Output the (x, y) coordinate of the center of the cell containing the given text.  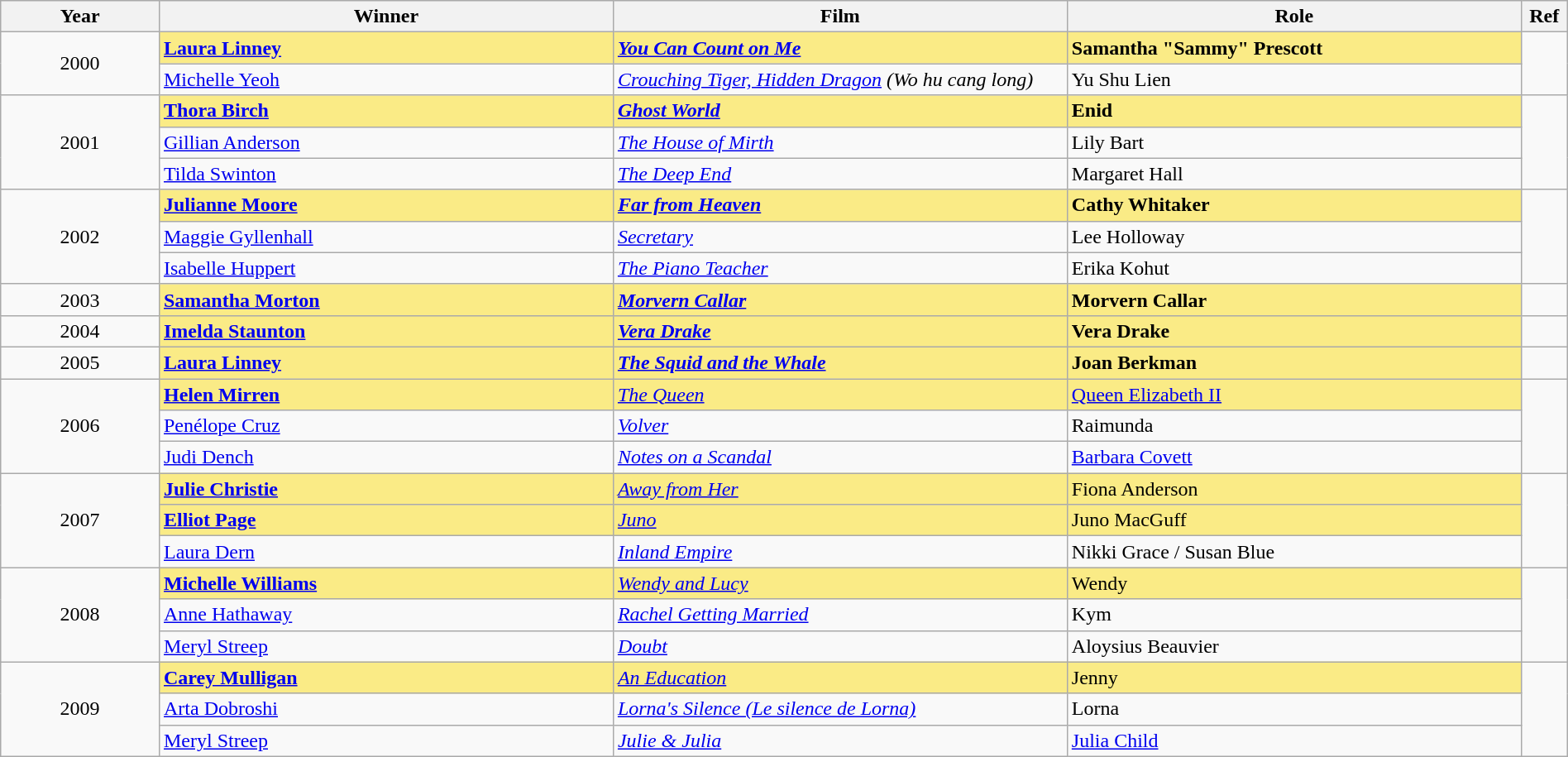
Fiona Anderson (1293, 489)
Winner (385, 17)
An Education (840, 678)
The House of Mirth (840, 142)
Anne Hathaway (385, 615)
Enid (1293, 111)
Samantha Morton (385, 299)
Carey Mulligan (385, 678)
Judi Dench (385, 458)
Maggie Gyllenhall (385, 237)
Kym (1293, 615)
Joan Berkman (1293, 362)
Raimunda (1293, 426)
Away from Her (840, 489)
Julie & Julia (840, 740)
Elliot Page (385, 520)
Juno (840, 520)
2003 (80, 299)
Crouching Tiger, Hidden Dragon (Wo hu cang long) (840, 79)
2005 (80, 362)
Year (80, 17)
Julianne Moore (385, 205)
Erika Kohut (1293, 268)
2008 (80, 615)
2006 (80, 426)
Rachel Getting Married (840, 615)
Michelle Williams (385, 583)
Laura Dern (385, 552)
The Squid and the Whale (840, 362)
Film (840, 17)
Michelle Yeoh (385, 79)
The Deep End (840, 174)
Nikki Grace / Susan Blue (1293, 552)
Inland Empire (840, 552)
2009 (80, 709)
Wendy (1293, 583)
Thora Birch (385, 111)
You Can Count on Me (840, 48)
Queen Elizabeth II (1293, 395)
Lorna's Silence (Le silence de Lorna) (840, 709)
Lily Bart (1293, 142)
Cathy Whitaker (1293, 205)
2001 (80, 142)
Far from Heaven (840, 205)
Julia Child (1293, 740)
Wendy and Lucy (840, 583)
2004 (80, 331)
Ghost World (840, 111)
The Queen (840, 395)
Ref (1544, 17)
Aloysius Beauvier (1293, 646)
Jenny (1293, 678)
Gillian Anderson (385, 142)
Barbara Covett (1293, 458)
Notes on a Scandal (840, 458)
Role (1293, 17)
Margaret Hall (1293, 174)
Isabelle Huppert (385, 268)
2002 (80, 237)
Volver (840, 426)
Lorna (1293, 709)
Helen Mirren (385, 395)
Penélope Cruz (385, 426)
Julie Christie (385, 489)
Doubt (840, 646)
Juno MacGuff (1293, 520)
Lee Holloway (1293, 237)
Tilda Swinton (385, 174)
Arta Dobroshi (385, 709)
Yu Shu Lien (1293, 79)
2000 (80, 64)
2007 (80, 520)
Samantha "Sammy" Prescott (1293, 48)
Secretary (840, 237)
Imelda Staunton (385, 331)
The Piano Teacher (840, 268)
